Capture the cell that displays the provided text and extract its [x, y] central coordinate. 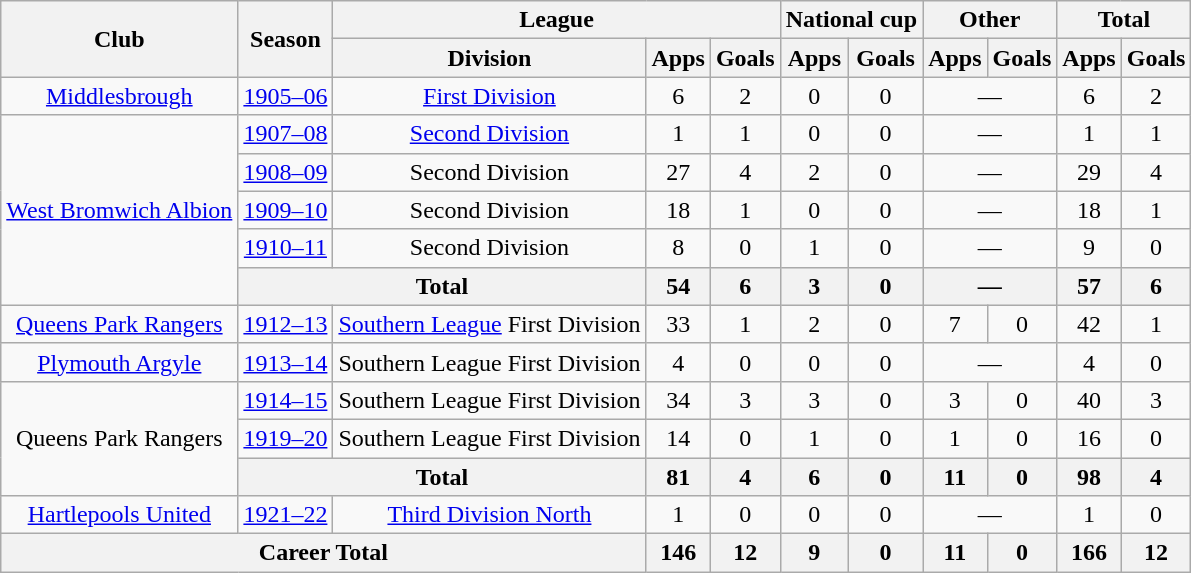
98 [1089, 477]
1913–14 [286, 362]
Third Division North [490, 515]
1905–06 [286, 96]
Other [990, 20]
8 [678, 248]
Hartlepools United [120, 515]
National cup [851, 20]
Middlesbrough [120, 96]
42 [1089, 324]
1919–20 [286, 438]
West Bromwich Albion [120, 210]
146 [678, 553]
Career Total [324, 553]
54 [678, 286]
1910–11 [286, 248]
1908–09 [286, 172]
29 [1089, 172]
Plymouth Argyle [120, 362]
40 [1089, 400]
1907–08 [286, 134]
Division [490, 58]
33 [678, 324]
7 [955, 324]
1921–22 [286, 515]
Club [120, 39]
First Division [490, 96]
14 [678, 438]
34 [678, 400]
57 [1089, 286]
1914–15 [286, 400]
1912–13 [286, 324]
Season [286, 39]
81 [678, 477]
166 [1089, 553]
League [556, 20]
16 [1089, 438]
27 [678, 172]
1909–10 [286, 210]
